Scan for the cell matching the given text and deliver its (x, y) coordinate at center. 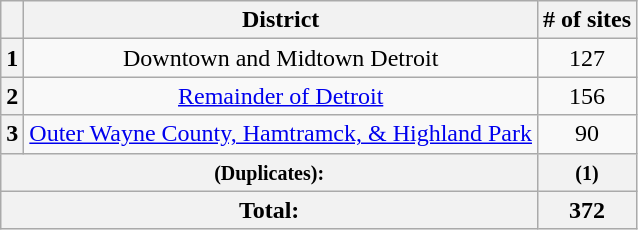
(1) (588, 172)
3 (12, 134)
2 (12, 96)
156 (588, 96)
# of sites (588, 20)
Total: (270, 210)
Outer Wayne County, Hamtramck, & Highland Park (281, 134)
Downtown and Midtown Detroit (281, 58)
(Duplicates): (270, 172)
1 (12, 58)
90 (588, 134)
127 (588, 58)
Remainder of Detroit (281, 96)
District (281, 20)
372 (588, 210)
